Capture the cell that displays the provided text and extract its (X, Y) central coordinate. 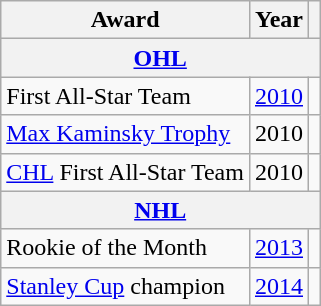
OHL (160, 58)
NHL (160, 210)
Stanley Cup champion (126, 286)
2013 (278, 248)
Rookie of the Month (126, 248)
2014 (278, 286)
CHL First All-Star Team (126, 172)
Award (126, 20)
Max Kaminsky Trophy (126, 134)
First All-Star Team (126, 96)
Year (278, 20)
